Identify which cell holds the provided text, then report its (x, y) central coordinate. 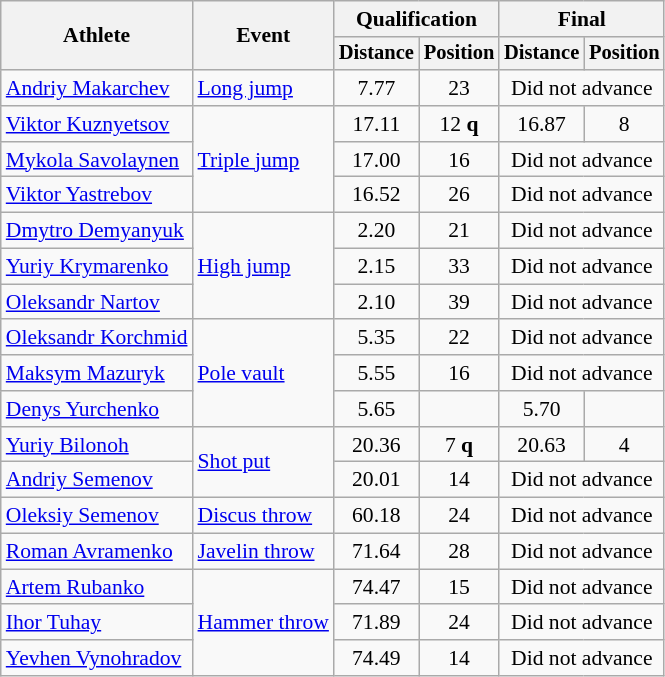
Mykola Savolaynen (97, 160)
Viktor Kuznyetsov (97, 124)
Ihor Tuhay (97, 623)
Denys Yurchenko (97, 409)
Oleksiy Semenov (97, 516)
71.64 (376, 552)
High jump (264, 266)
20.63 (542, 445)
Event (264, 36)
Viktor Yastrebov (97, 195)
12 q (459, 124)
Triple jump (264, 160)
4 (624, 445)
71.89 (376, 623)
8 (624, 124)
7.77 (376, 88)
Dmytro Demyanyuk (97, 231)
5.70 (542, 409)
20.36 (376, 445)
28 (459, 552)
5.55 (376, 373)
2.15 (376, 267)
Roman Avramenko (97, 552)
Oleksandr Korchmid (97, 338)
26 (459, 195)
5.35 (376, 338)
Andriy Makarchev (97, 88)
20.01 (376, 480)
17.00 (376, 160)
21 (459, 231)
Javelin throw (264, 552)
7 q (459, 445)
Long jump (264, 88)
Yevhen Vynohradov (97, 658)
Maksym Mazuryk (97, 373)
Hammer throw (264, 622)
16.87 (542, 124)
Shot put (264, 462)
17.11 (376, 124)
2.10 (376, 302)
Pole vault (264, 374)
Final (582, 19)
15 (459, 587)
Andriy Semenov (97, 480)
Yuriy Krymarenko (97, 267)
60.18 (376, 516)
Athlete (97, 36)
39 (459, 302)
Discus throw (264, 516)
74.47 (376, 587)
Qualification (416, 19)
2.20 (376, 231)
Yuriy Bilonoh (97, 445)
74.49 (376, 658)
5.65 (376, 409)
23 (459, 88)
22 (459, 338)
Oleksandr Nartov (97, 302)
Artem Rubanko (97, 587)
16.52 (376, 195)
33 (459, 267)
